Search for the cell housing the specified text and yield its (x, y) center coordinate. 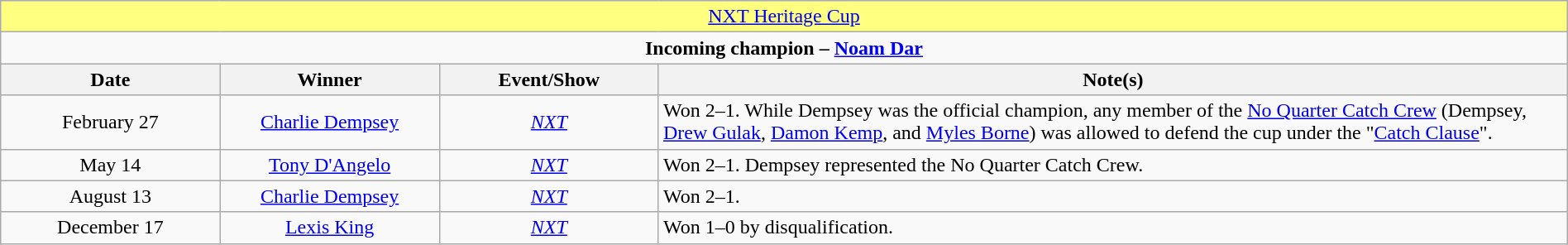
Won 2–1. Dempsey represented the No Quarter Catch Crew. (1113, 165)
Winner (329, 79)
Tony D'Angelo (329, 165)
Event/Show (549, 79)
Won 2–1. (1113, 196)
Lexis King (329, 228)
Won 1–0 by disqualification. (1113, 228)
NXT Heritage Cup (784, 17)
December 17 (111, 228)
Date (111, 79)
August 13 (111, 196)
May 14 (111, 165)
Note(s) (1113, 79)
February 27 (111, 122)
Incoming champion – Noam Dar (784, 48)
